For the text-containing cell, return its midpoint in [x, y] coordinate format. 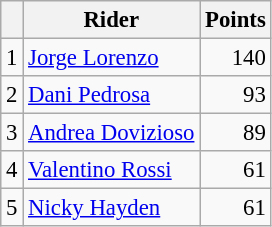
140 [236, 58]
Andrea Dovizioso [112, 133]
Jorge Lorenzo [112, 58]
4 [12, 170]
93 [236, 95]
5 [12, 208]
1 [12, 58]
Valentino Rossi [112, 170]
Rider [112, 20]
Dani Pedrosa [112, 95]
2 [12, 95]
Nicky Hayden [112, 208]
Points [236, 20]
89 [236, 133]
3 [12, 133]
